Scan for the cell matching the given text and deliver its (X, Y) coordinate at center. 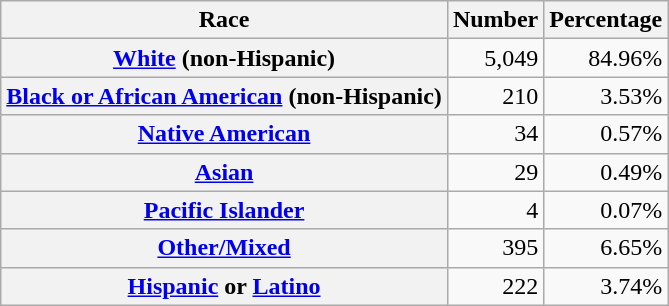
84.96% (606, 58)
34 (495, 134)
3.53% (606, 96)
0.07% (606, 210)
Race (224, 20)
0.49% (606, 172)
395 (495, 248)
White (non-Hispanic) (224, 58)
222 (495, 286)
Number (495, 20)
Other/Mixed (224, 248)
6.65% (606, 248)
3.74% (606, 286)
Hispanic or Latino (224, 286)
5,049 (495, 58)
0.57% (606, 134)
Black or African American (non-Hispanic) (224, 96)
Asian (224, 172)
Percentage (606, 20)
4 (495, 210)
29 (495, 172)
210 (495, 96)
Pacific Islander (224, 210)
Native American (224, 134)
